Extract the (X, Y) coordinate from the center of the cell holding the provided text.  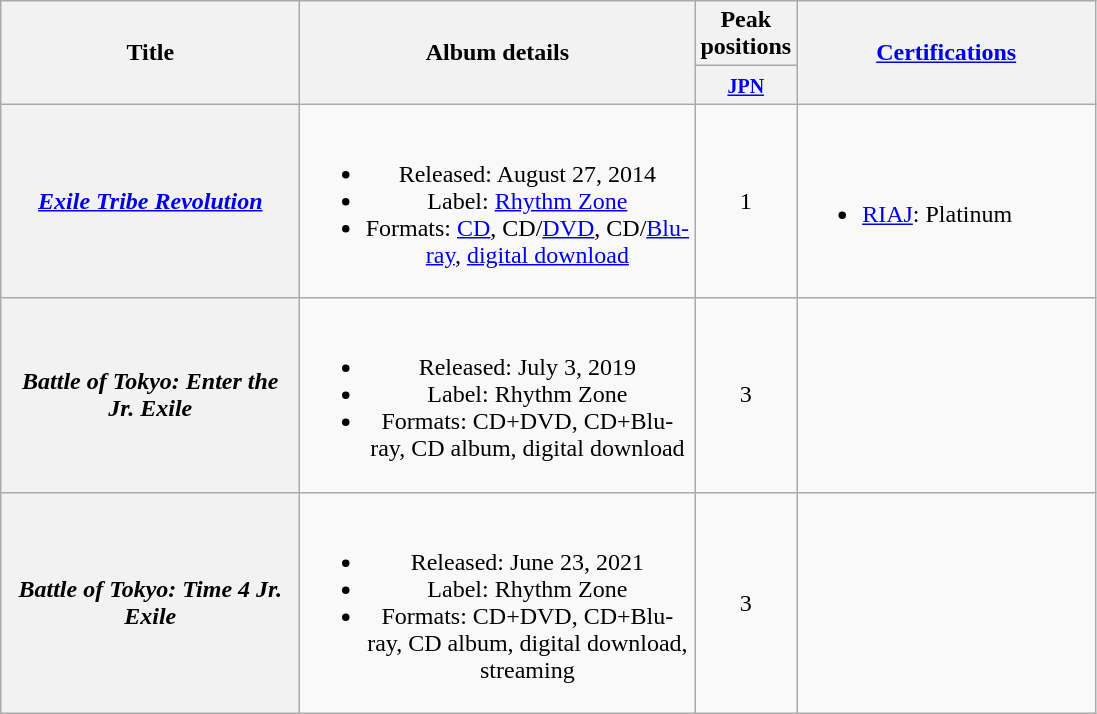
Exile Tribe Revolution (150, 201)
Released: August 27, 2014 Label: Rhythm ZoneFormats: CD, CD/DVD, CD/Blu-ray, digital download (498, 201)
Battle of Tokyo: Enter the Jr. Exile (150, 395)
Battle of Tokyo: Time 4 Jr. Exile (150, 602)
1 (746, 201)
JPN (746, 85)
Released: June 23, 2021 Label: Rhythm ZoneFormats: CD+DVD, CD+Blu-ray, CD album, digital download, streaming (498, 602)
Title (150, 52)
Album details (498, 52)
RIAJ: Platinum (946, 201)
Certifications (946, 52)
Peak positions (746, 34)
Released: July 3, 2019 Label: Rhythm ZoneFormats: CD+DVD, CD+Blu-ray, CD album, digital download (498, 395)
